Detect which cell encompasses the target text, then output its [X, Y] center coordinate. 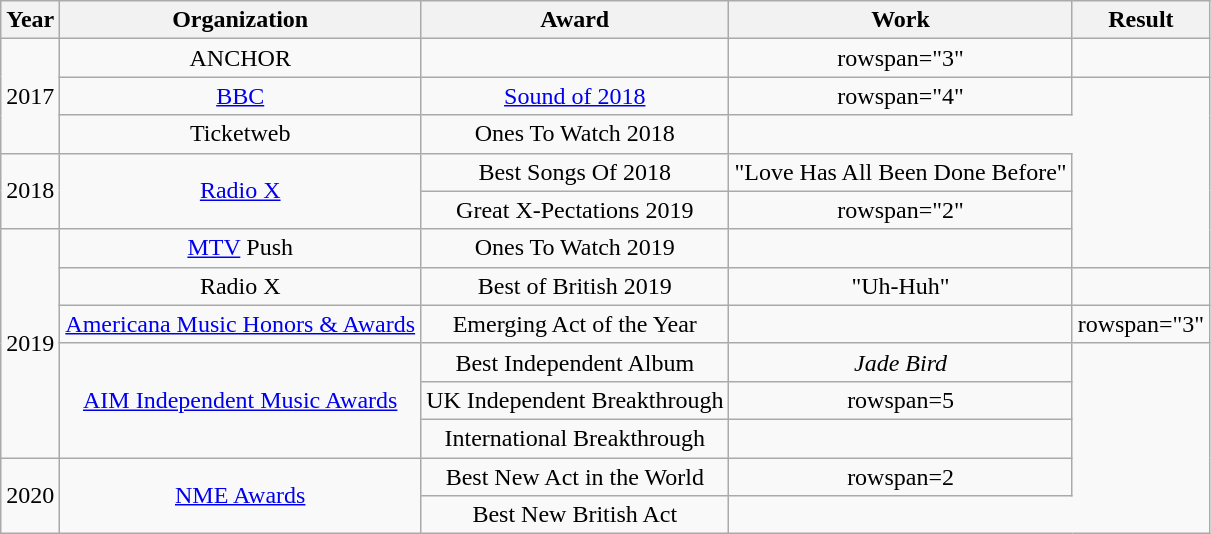
Best of British 2019 [575, 286]
Great X-Pectations 2019 [575, 210]
2018 [30, 191]
2017 [30, 96]
UK Independent Breakthrough [575, 400]
rowspan=5 [900, 400]
Best New British Act [575, 515]
Ones To Watch 2018 [575, 134]
Best Songs Of 2018 [575, 172]
MTV Push [240, 248]
Organization [240, 20]
International Breakthrough [575, 438]
Ones To Watch 2019 [575, 248]
Jade Bird [900, 362]
rowspan="2" [900, 210]
Best Independent Album [575, 362]
Sound of 2018 [575, 96]
Result [1141, 20]
BBC [240, 96]
2019 [30, 343]
Year [30, 20]
"Uh-Huh" [900, 286]
Americana Music Honors & Awards [240, 324]
rowspan="4" [900, 96]
Work [900, 20]
NME Awards [240, 496]
"Love Has All Been Done Before" [900, 172]
Emerging Act of the Year [575, 324]
rowspan=2 [900, 477]
Ticketweb [240, 134]
ANCHOR [240, 58]
2020 [30, 496]
Best New Act in the World [575, 477]
AIM Independent Music Awards [240, 400]
Award [575, 20]
